Locate the cell with the specified text and output its (X, Y) center coordinate. 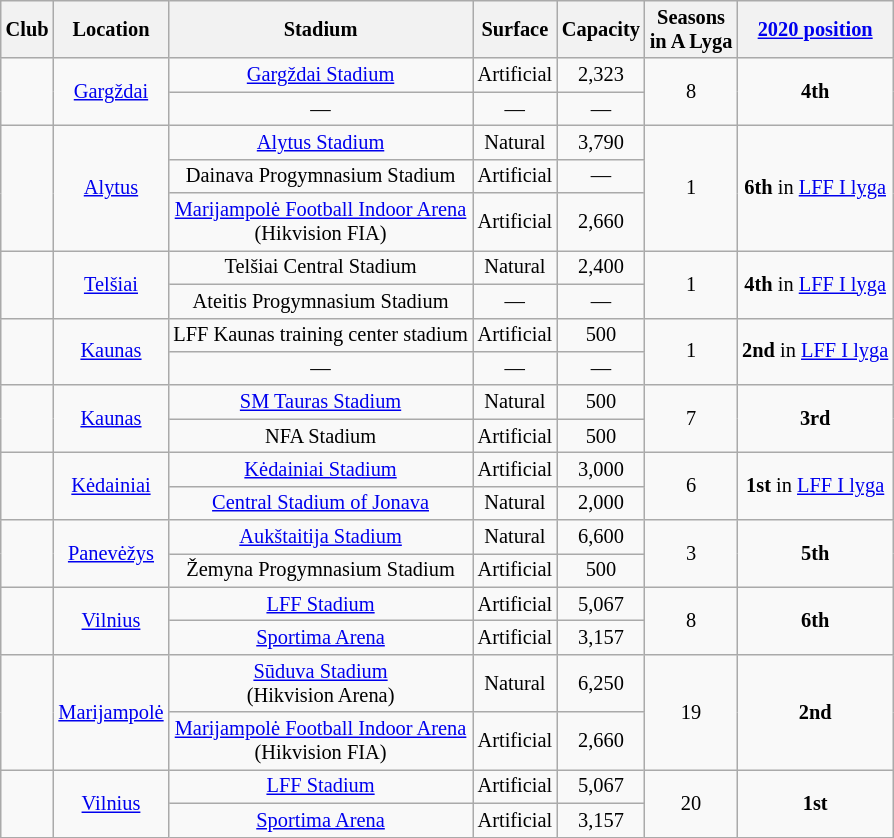
2,323 (601, 75)
Gargždai Stadium (320, 75)
Panevėžys (110, 554)
6,250 (601, 683)
Capacity (601, 29)
19 (691, 712)
Alytus (110, 188)
NFA Stadium (320, 436)
Ateitis Progymnasium Stadium (320, 301)
Kėdainiai (110, 486)
Central Stadium of Jonava (320, 503)
20 (691, 802)
Kėdainiai Stadium (320, 469)
Gargždai (110, 92)
6 (691, 486)
LFF Kaunas training center stadium (320, 335)
Telšiai Central Stadium (320, 267)
Location (110, 29)
Club (28, 29)
5th (815, 554)
Marijampolė Football Indoor Arena (Hikvision FIA) (320, 741)
2nd (815, 712)
4th in LFF I lyga (815, 284)
Seasons in A Lyga (691, 29)
Stadium (320, 29)
SM Tauras Stadium (320, 402)
6th (815, 620)
7 (691, 418)
Dainava Progymnasium Stadium (320, 176)
Sūduva Stadium (Hikvision Arena) (320, 683)
2020 position (815, 29)
Žemyna Progymnasium Stadium (320, 570)
Marijampolė (110, 712)
1st (815, 802)
3 (691, 554)
6th in LFF I lyga (815, 188)
1st in LFF I lyga (815, 486)
2,400 (601, 267)
Telšiai (110, 284)
3,000 (601, 469)
6,600 (601, 537)
Surface (515, 29)
3,790 (601, 142)
Alytus Stadium (320, 142)
Aukštaitija Stadium (320, 537)
3rd (815, 418)
2,000 (601, 503)
Marijampolė Football Indoor Arena(Hikvision FIA) (320, 222)
4th (815, 92)
2nd in LFF I lyga (815, 352)
